Capture the cell that displays the provided text and extract its [x, y] central coordinate. 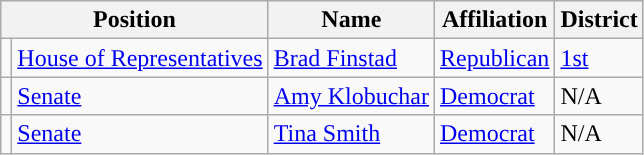
1st [599, 58]
House of Representatives [140, 58]
Affiliation [495, 20]
Name [351, 20]
Brad Finstad [351, 58]
Position [134, 20]
Tina Smith [351, 134]
Amy Klobuchar [351, 96]
District [599, 20]
Republican [495, 58]
